From the cell containing the given text, extract its center point as (X, Y) coordinate. 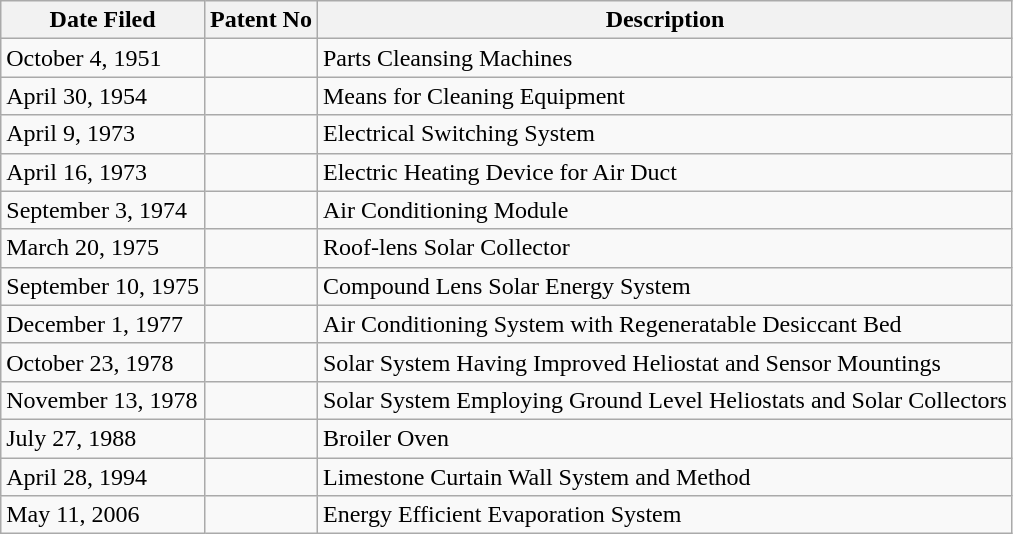
Means for Cleaning Equipment (664, 96)
Solar System Employing Ground Level Heliostats and Solar Collectors (664, 400)
Energy Efficient Evaporation System (664, 515)
Roof-lens Solar Collector (664, 248)
Air Conditioning System with Regeneratable Desiccant Bed (664, 324)
April 30, 1954 (103, 96)
December 1, 1977 (103, 324)
October 4, 1951 (103, 58)
Broiler Oven (664, 438)
April 28, 1994 (103, 477)
Compound Lens Solar Energy System (664, 286)
November 13, 1978 (103, 400)
Patent No (260, 20)
Parts Cleansing Machines (664, 58)
October 23, 1978 (103, 362)
May 11, 2006 (103, 515)
September 3, 1974 (103, 210)
September 10, 1975 (103, 286)
April 9, 1973 (103, 134)
Air Conditioning Module (664, 210)
Solar System Having Improved Heliostat and Sensor Mountings (664, 362)
Electric Heating Device for Air Duct (664, 172)
March 20, 1975 (103, 248)
Date Filed (103, 20)
July 27, 1988 (103, 438)
Limestone Curtain Wall System and Method (664, 477)
Description (664, 20)
April 16, 1973 (103, 172)
Electrical Switching System (664, 134)
